Search for the cell housing the specified text and yield its (x, y) center coordinate. 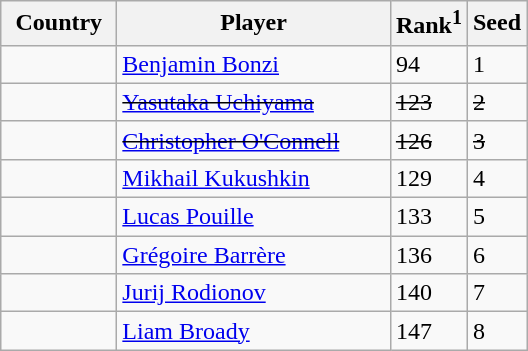
8 (496, 331)
Lucas Pouille (254, 217)
Mikhail Kukushkin (254, 178)
Liam Broady (254, 331)
6 (496, 255)
129 (428, 178)
4 (496, 178)
140 (428, 293)
Jurij Rodionov (254, 293)
Christopher O'Connell (254, 140)
Yasutaka Uchiyama (254, 102)
126 (428, 140)
Grégoire Barrère (254, 255)
7 (496, 293)
147 (428, 331)
133 (428, 217)
Rank1 (428, 24)
Player (254, 24)
123 (428, 102)
Benjamin Bonzi (254, 64)
5 (496, 217)
136 (428, 255)
1 (496, 64)
94 (428, 64)
2 (496, 102)
3 (496, 140)
Country (59, 24)
Seed (496, 24)
